Return [x, y] of the center of cell containing provided text 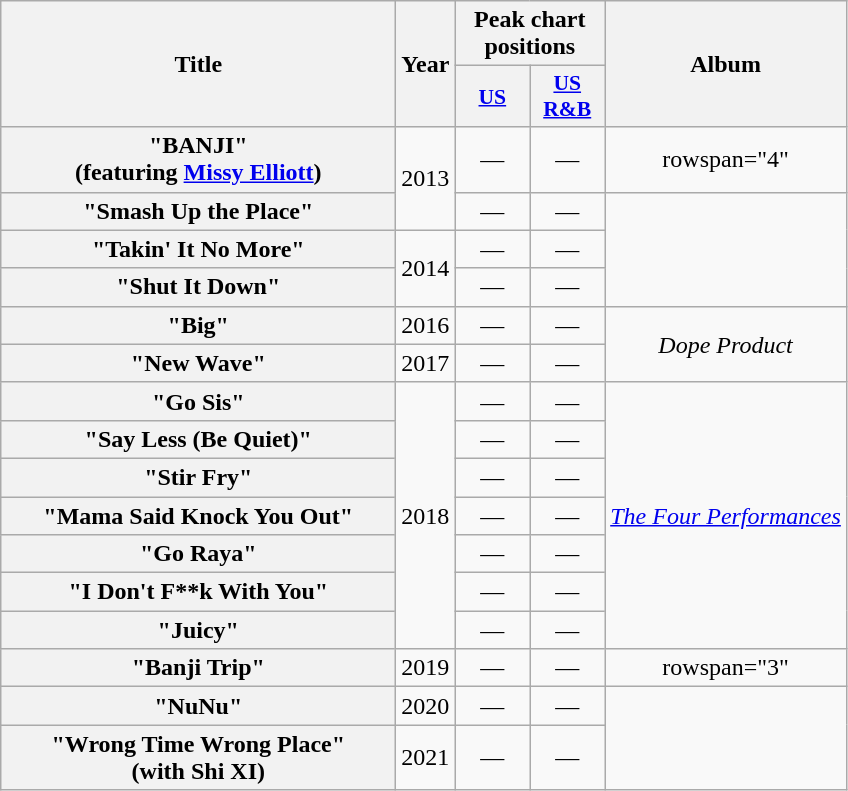
2014 [426, 268]
"Mama Said Knock You Out" [198, 515]
Year [426, 64]
"Banji Trip" [198, 668]
rowspan="4" [726, 160]
"I Don't F**k With You" [198, 592]
Peak chart positions [530, 34]
Title [198, 64]
2018 [426, 515]
"Stir Fry" [198, 477]
"Wrong Time Wrong Place"(with Shi XI) [198, 758]
The Four Performances [726, 515]
2020 [426, 706]
Dope Product [726, 344]
2013 [426, 178]
"New Wave" [198, 363]
rowspan="3" [726, 668]
"Big" [198, 325]
US R&B [568, 96]
"Shut It Down" [198, 287]
"Go Sis" [198, 401]
2021 [426, 758]
"Say Less (Be Quiet)" [198, 439]
"Takin' It No More" [198, 249]
"BANJI" (featuring Missy Elliott) [198, 160]
2019 [426, 668]
2016 [426, 325]
US [492, 96]
Album [726, 64]
"Juicy" [198, 630]
"Go Raya" [198, 554]
2017 [426, 363]
"NuNu" [198, 706]
"Smash Up the Place" [198, 211]
